Output the [X, Y] coordinate of the center of the cell containing the given text.  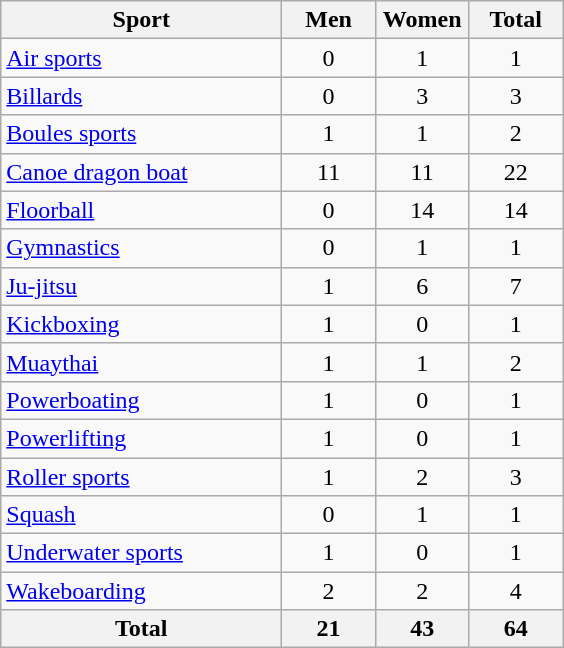
Sport [142, 20]
Roller sports [142, 477]
21 [329, 629]
Powerboating [142, 400]
Billards [142, 96]
Underwater sports [142, 553]
Floorball [142, 210]
Muaythai [142, 362]
Air sports [142, 58]
6 [422, 286]
Powerlifting [142, 438]
Gymnastics [142, 248]
43 [422, 629]
Wakeboarding [142, 591]
Men [329, 20]
22 [516, 172]
7 [516, 286]
Squash [142, 515]
Kickboxing [142, 324]
64 [516, 629]
Boules sports [142, 134]
Ju-jitsu [142, 286]
Women [422, 20]
4 [516, 591]
Canoe dragon boat [142, 172]
